Output the (x, y) coordinate of the center of the cell containing the given text.  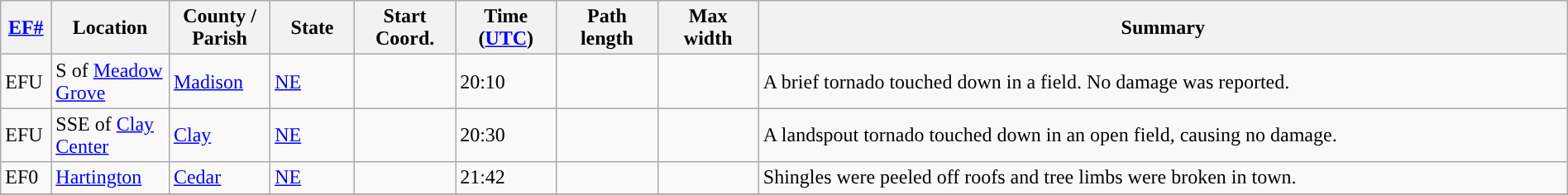
Clay (219, 136)
SSE of Clay Center (111, 136)
Max width (708, 28)
Location (111, 28)
20:10 (506, 81)
21:42 (506, 178)
EF# (26, 28)
Hartington (111, 178)
Path length (607, 28)
Start Coord. (404, 28)
Time (UTC) (506, 28)
EF0 (26, 178)
Cedar (219, 178)
A landspout tornado touched down in an open field, causing no damage. (1163, 136)
20:30 (506, 136)
County / Parish (219, 28)
S of Meadow Grove (111, 81)
Summary (1163, 28)
Madison (219, 81)
Shingles were peeled off roofs and tree limbs were broken in town. (1163, 178)
A brief tornado touched down in a field. No damage was reported. (1163, 81)
State (313, 28)
